Find where the given text appears and provide that cell's center as [x, y] coordinate. 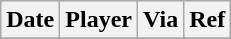
Date [30, 20]
Ref [208, 20]
Via [160, 20]
Player [99, 20]
